Scan for the cell matching the given text and deliver its [X, Y] coordinate at center. 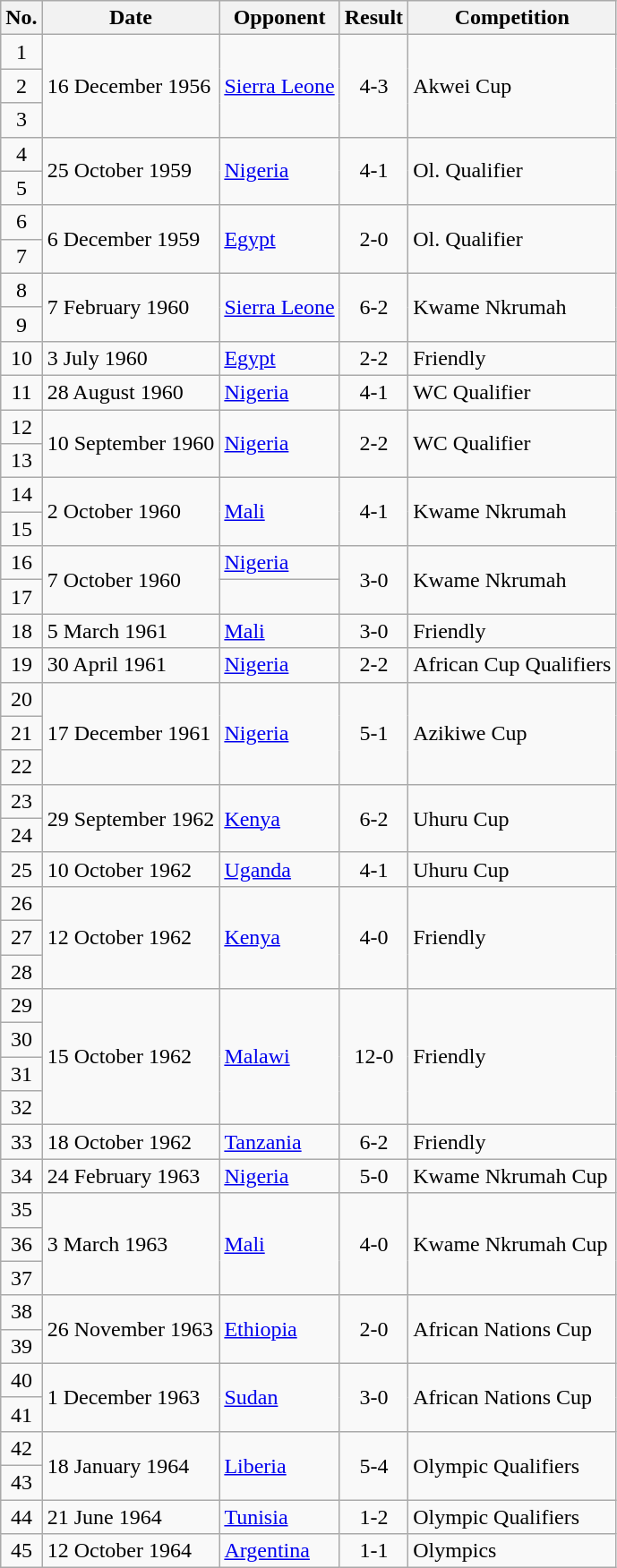
Sudan [279, 1397]
Tanzania [279, 1142]
4 [21, 154]
African Cup Qualifiers [512, 665]
Olympics [512, 1551]
30 April 1961 [131, 665]
32 [21, 1108]
5 [21, 188]
11 [21, 392]
33 [21, 1142]
18 [21, 631]
37 [21, 1278]
17 December 1961 [131, 733]
5-4 [373, 1465]
45 [21, 1551]
22 [21, 767]
Argentina [279, 1551]
3 July 1960 [131, 358]
18 January 1964 [131, 1465]
1 December 1963 [131, 1397]
6 [21, 222]
10 [21, 358]
5-0 [373, 1176]
5 March 1961 [131, 631]
Azikiwe Cup [512, 733]
Uganda [279, 869]
26 November 1963 [131, 1329]
3 March 1963 [131, 1244]
Date [131, 18]
38 [21, 1312]
21 [21, 733]
42 [21, 1448]
14 [21, 495]
29 September 1962 [131, 818]
15 October 1962 [131, 1057]
12 October 1964 [131, 1551]
21 June 1964 [131, 1517]
17 [21, 597]
Result [373, 18]
31 [21, 1074]
44 [21, 1517]
13 [21, 461]
29 [21, 1006]
41 [21, 1414]
1-1 [373, 1551]
39 [21, 1346]
3 [21, 120]
19 [21, 665]
Malawi [279, 1057]
2 October 1960 [131, 512]
7 February 1960 [131, 307]
20 [21, 699]
6 December 1959 [131, 239]
2 [21, 86]
7 October 1960 [131, 580]
16 December 1956 [131, 86]
28 August 1960 [131, 392]
26 [21, 903]
Liberia [279, 1465]
1-2 [373, 1517]
24 February 1963 [131, 1176]
36 [21, 1244]
30 [21, 1040]
18 October 1962 [131, 1142]
25 October 1959 [131, 171]
43 [21, 1482]
16 [21, 563]
7 [21, 256]
27 [21, 937]
12 [21, 427]
10 October 1962 [131, 869]
Competition [512, 18]
Ethiopia [279, 1329]
15 [21, 529]
No. [21, 18]
Tunisia [279, 1517]
Akwei Cup [512, 86]
28 [21, 971]
8 [21, 290]
24 [21, 835]
12-0 [373, 1057]
34 [21, 1176]
10 September 1960 [131, 444]
25 [21, 869]
4-3 [373, 86]
23 [21, 801]
12 October 1962 [131, 937]
40 [21, 1380]
9 [21, 324]
5-1 [373, 733]
Opponent [279, 18]
1 [21, 52]
35 [21, 1210]
